Output the (X, Y) coordinate of the center of the cell containing the given text.  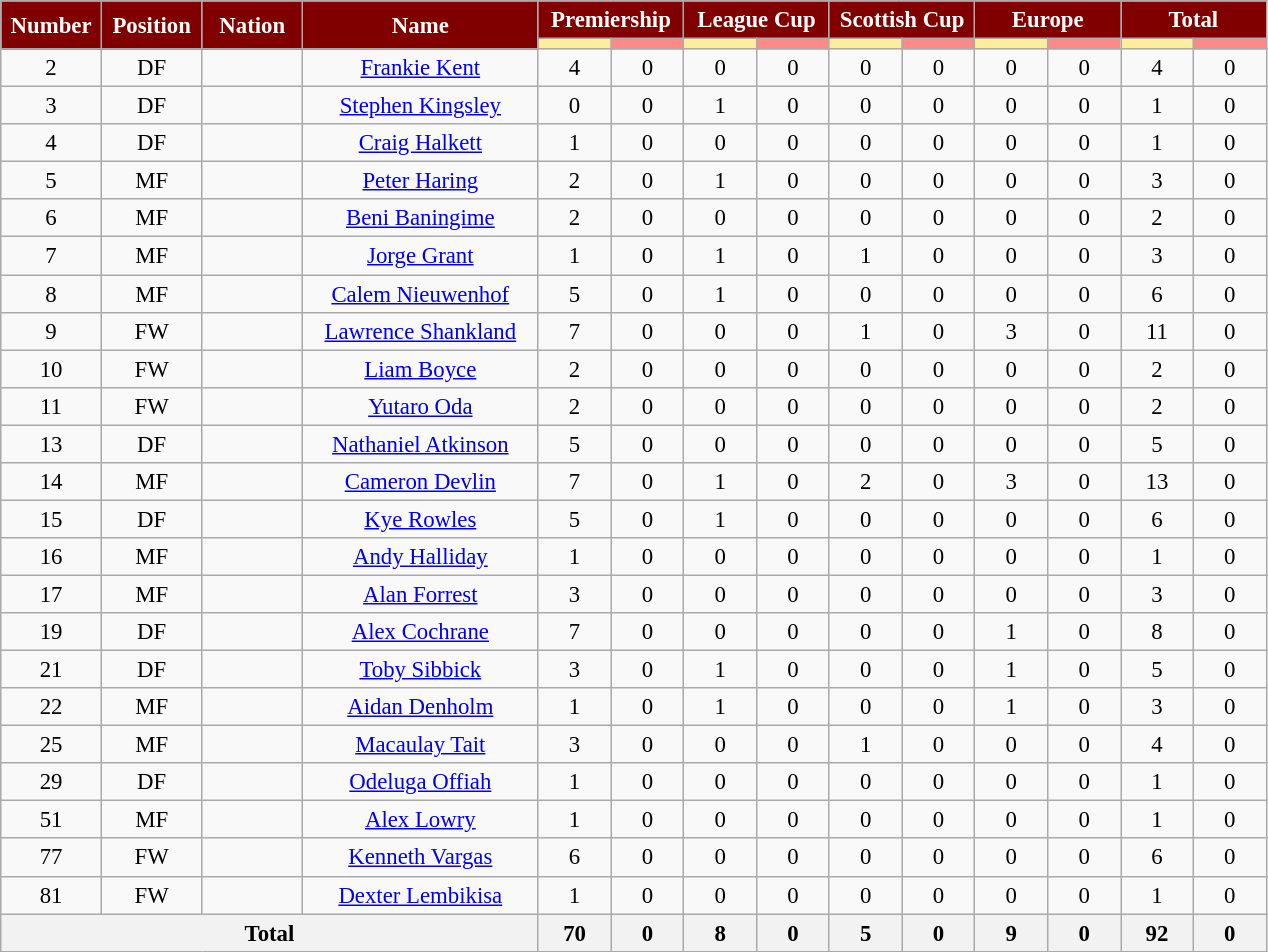
Jorge Grant (421, 256)
Stephen Kingsley (421, 106)
Alex Cochrane (421, 632)
Nathaniel Atkinson (421, 444)
Beni Baningime (421, 219)
16 (52, 557)
Nation (252, 25)
Yutaro Oda (421, 406)
Calem Nieuwenhof (421, 294)
League Cup (757, 20)
Peter Haring (421, 181)
Alan Forrest (421, 594)
Dexter Lembikisa (421, 895)
Odeluga Offiah (421, 782)
92 (1156, 933)
25 (52, 745)
51 (52, 820)
Frankie Kent (421, 68)
Name (421, 25)
Kenneth Vargas (421, 858)
Macaulay Tait (421, 745)
10 (52, 369)
Liam Boyce (421, 369)
Scottish Cup (902, 20)
Alex Lowry (421, 820)
Premiership (611, 20)
29 (52, 782)
81 (52, 895)
22 (52, 707)
15 (52, 519)
21 (52, 670)
Kye Rowles (421, 519)
77 (52, 858)
Position (152, 25)
Number (52, 25)
Europe (1048, 20)
Andy Halliday (421, 557)
70 (574, 933)
Aidan Denholm (421, 707)
Craig Halkett (421, 143)
19 (52, 632)
14 (52, 482)
17 (52, 594)
Cameron Devlin (421, 482)
Lawrence Shankland (421, 331)
Toby Sibbick (421, 670)
